Pinpoint the cell where the given text exists, returning its [X, Y] midpoint coordinate. 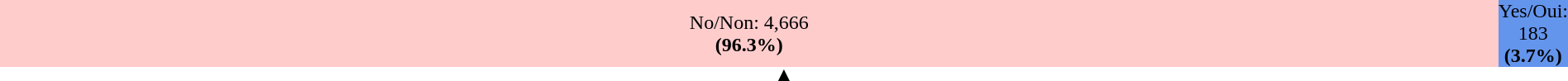
No/Non: 4,666(96.3%) [749, 33]
Yes/Oui: 183(3.7%) [1533, 33]
